Pinpoint the cell where the given text exists, returning its (x, y) midpoint coordinate. 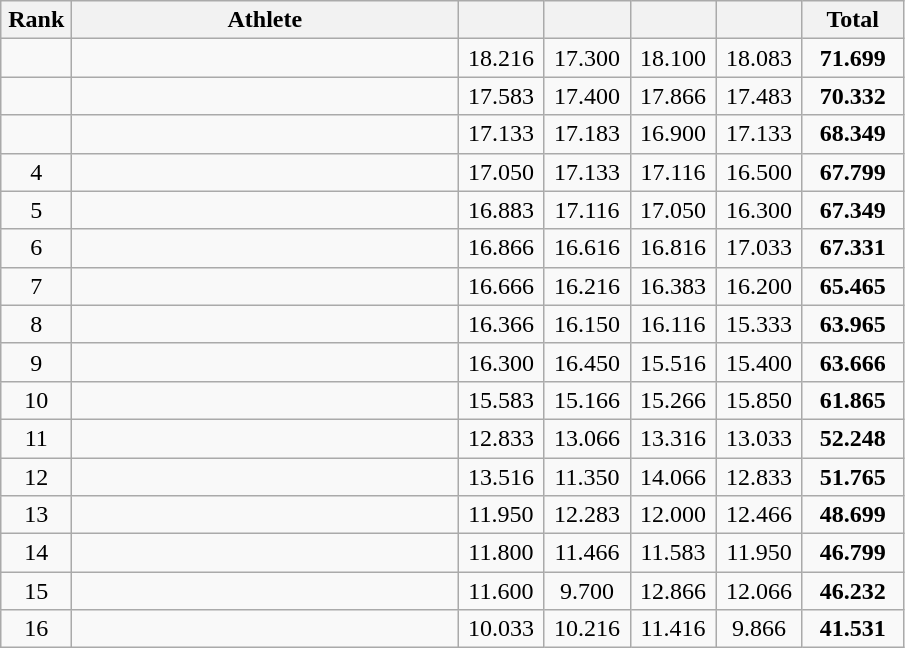
17.483 (759, 96)
16 (36, 629)
15.266 (673, 400)
12.283 (587, 515)
70.332 (852, 96)
17.583 (501, 96)
13.316 (673, 438)
16.383 (673, 286)
15.333 (759, 324)
48.699 (852, 515)
16.150 (587, 324)
14.066 (673, 477)
61.865 (852, 400)
16.816 (673, 248)
11.350 (587, 477)
13.516 (501, 477)
18.083 (759, 58)
46.232 (852, 591)
63.666 (852, 362)
12.000 (673, 515)
5 (36, 210)
Athlete (265, 20)
15.400 (759, 362)
10 (36, 400)
18.100 (673, 58)
7 (36, 286)
9.700 (587, 591)
67.331 (852, 248)
10.033 (501, 629)
9 (36, 362)
12.066 (759, 591)
17.400 (587, 96)
67.799 (852, 172)
16.450 (587, 362)
11.600 (501, 591)
16.616 (587, 248)
13.066 (587, 438)
63.965 (852, 324)
17.033 (759, 248)
16.883 (501, 210)
11.800 (501, 553)
15.166 (587, 400)
11 (36, 438)
8 (36, 324)
18.216 (501, 58)
12.866 (673, 591)
11.466 (587, 553)
13 (36, 515)
16.866 (501, 248)
15.583 (501, 400)
68.349 (852, 134)
71.699 (852, 58)
Total (852, 20)
15.516 (673, 362)
16.216 (587, 286)
16.666 (501, 286)
16.900 (673, 134)
16.116 (673, 324)
9.866 (759, 629)
17.183 (587, 134)
16.200 (759, 286)
12 (36, 477)
41.531 (852, 629)
65.465 (852, 286)
10.216 (587, 629)
17.866 (673, 96)
15.850 (759, 400)
51.765 (852, 477)
11.583 (673, 553)
11.416 (673, 629)
12.466 (759, 515)
16.500 (759, 172)
46.799 (852, 553)
Rank (36, 20)
16.366 (501, 324)
4 (36, 172)
14 (36, 553)
52.248 (852, 438)
13.033 (759, 438)
15 (36, 591)
17.300 (587, 58)
67.349 (852, 210)
6 (36, 248)
